Provide the (x, y) coordinate of the cell's center where the given text is located.  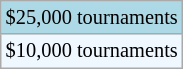
$10,000 tournaments (92, 51)
$25,000 tournaments (92, 17)
